From the cell containing the given text, extract its center point as [X, Y] coordinate. 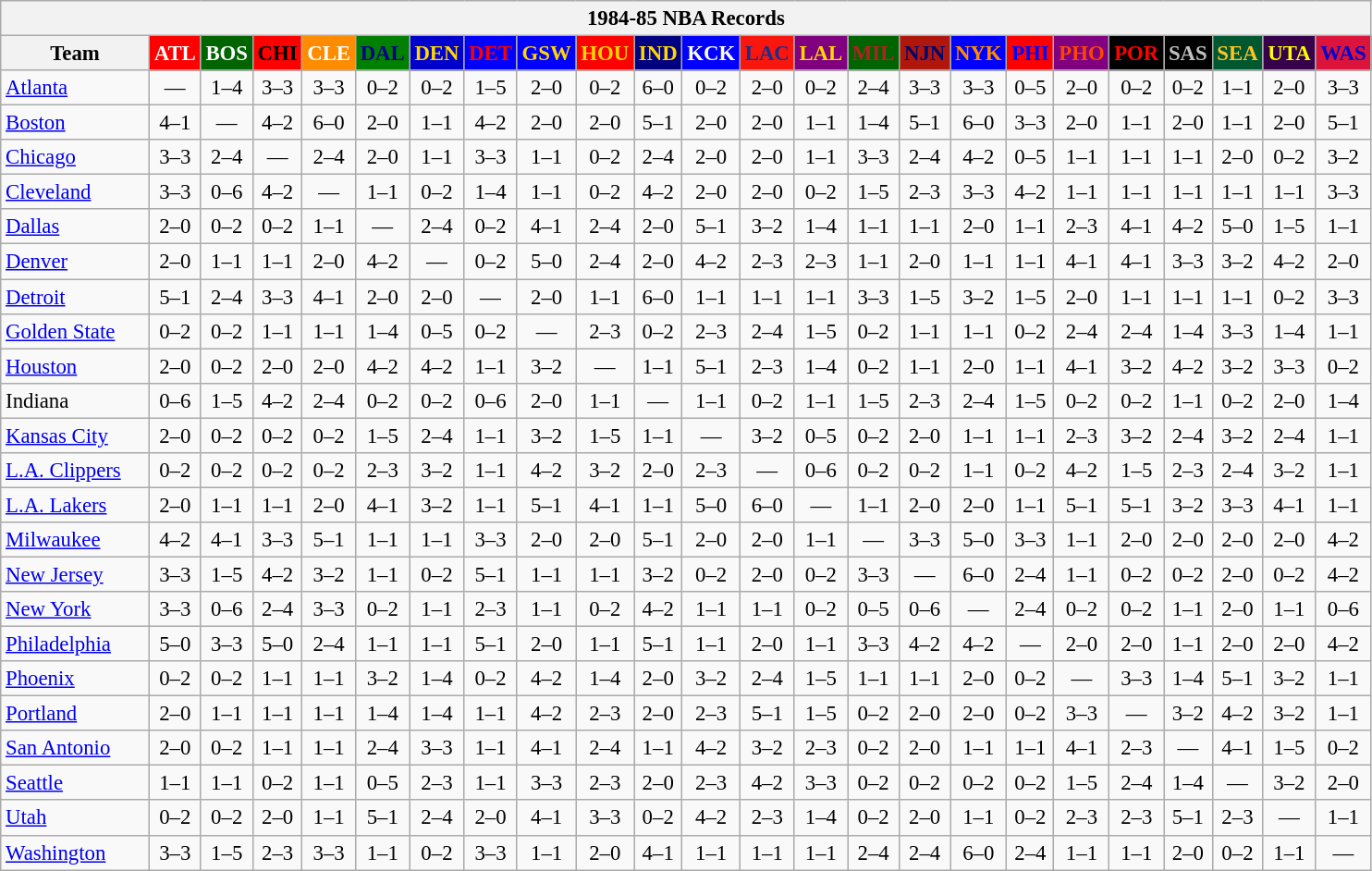
NYK [978, 54]
IND [658, 54]
L.A. Lakers [76, 505]
Utah [76, 818]
DET [490, 54]
Philadelphia [76, 644]
MIL [874, 54]
New York [76, 609]
Golden State [76, 331]
Denver [76, 262]
NJN [925, 54]
DAL [383, 54]
San Antonio [76, 748]
Houston [76, 366]
New Jersey [76, 574]
Washington [76, 853]
1984-85 NBA Records [686, 18]
Detroit [76, 297]
CLE [329, 54]
Milwaukee [76, 540]
ATL [175, 54]
WAS [1343, 54]
SEA [1237, 54]
Atlanta [76, 88]
KCK [712, 54]
LAL [821, 54]
Kansas City [76, 435]
Team [76, 54]
Cleveland [76, 192]
PHO [1082, 54]
HOU [605, 54]
DEN [436, 54]
PHI [1030, 54]
Phoenix [76, 679]
Portland [76, 714]
Dallas [76, 227]
CHI [277, 54]
Indiana [76, 400]
Seattle [76, 783]
UTA [1289, 54]
Chicago [76, 157]
BOS [227, 54]
LAC [767, 54]
L.A. Clippers [76, 471]
Boston [76, 123]
POR [1137, 54]
SAS [1188, 54]
GSW [546, 54]
